Extract the (x, y) coordinate from the center of the cell holding the provided text.  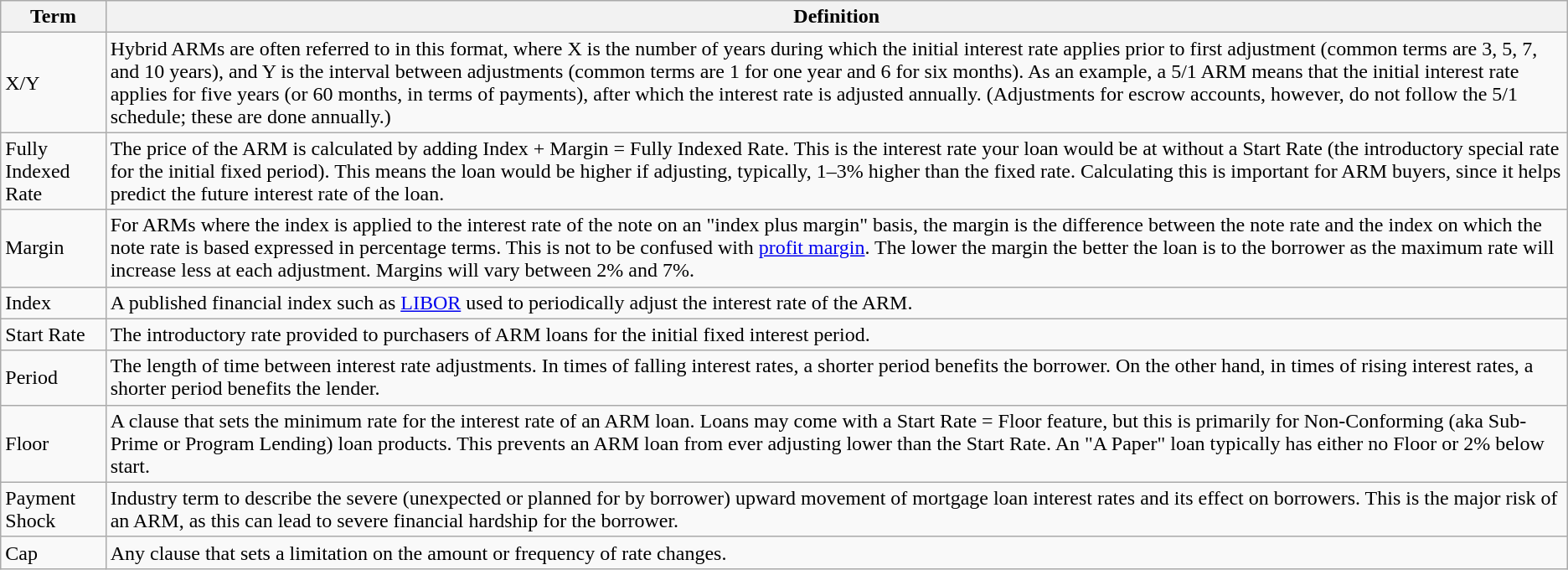
Fully Indexed Rate (54, 171)
Period (54, 377)
The introductory rate provided to purchasers of ARM loans for the initial fixed interest period. (836, 334)
Margin (54, 248)
A published financial index such as LIBOR used to periodically adjust the interest rate of the ARM. (836, 303)
X/Y (54, 82)
Cap (54, 552)
Any clause that sets a limitation on the amount or frequency of rate changes. (836, 552)
Start Rate (54, 334)
Floor (54, 443)
Payment Shock (54, 510)
Definition (836, 17)
Term (54, 17)
Index (54, 303)
